Pinpoint the cell where the given text exists, returning its [x, y] midpoint coordinate. 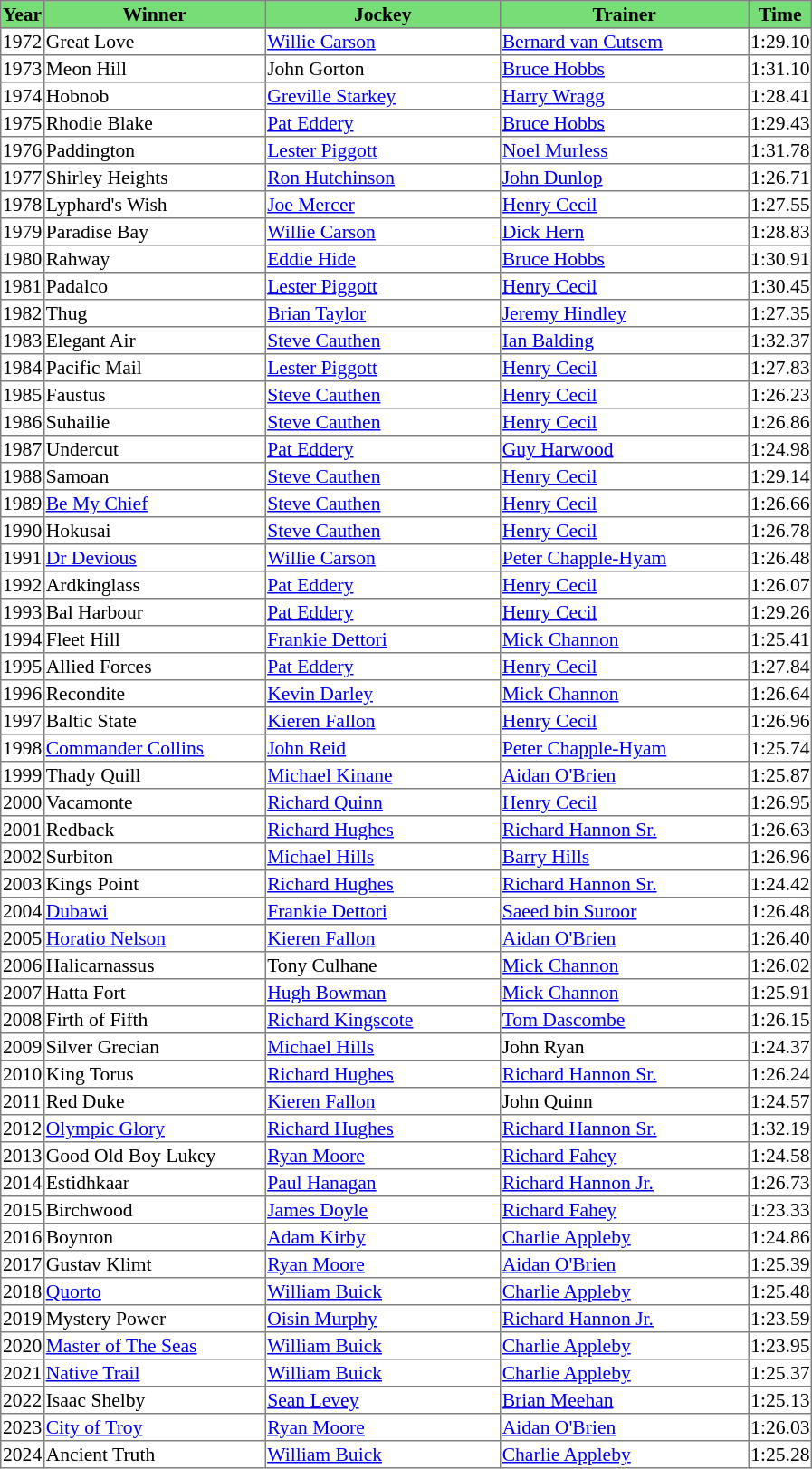
1972 [23, 42]
1:26.66 [780, 504]
Horatio Nelson [154, 938]
1:25.91 [780, 993]
1:24.86 [780, 1237]
Guy Harwood [624, 449]
1:29.14 [780, 476]
Undercut [154, 449]
1:31.78 [780, 150]
Redback [154, 830]
Dick Hern [624, 232]
Ancient Truth [154, 1455]
2016 [23, 1237]
Silver Grecian [154, 1047]
2014 [23, 1183]
Bal Harbour [154, 612]
1:24.58 [780, 1156]
2005 [23, 938]
Baltic State [154, 721]
2022 [23, 1400]
1986 [23, 422]
Vacamonte [154, 802]
1:26.03 [780, 1427]
1:26.78 [780, 531]
1983 [23, 341]
Jockey [383, 14]
1982 [23, 313]
Eddie Hide [383, 259]
Barry Hills [624, 857]
Paradise Bay [154, 232]
Ardkinglass [154, 585]
Ian Balding [624, 341]
2013 [23, 1156]
1993 [23, 612]
Halicarnassus [154, 965]
Shirley Heights [154, 178]
1:29.43 [780, 123]
City of Troy [154, 1427]
1984 [23, 368]
1:28.83 [780, 232]
Allied Forces [154, 667]
Isaac Shelby [154, 1400]
Brian Taylor [383, 313]
1:26.86 [780, 422]
1987 [23, 449]
Sean Levey [383, 1400]
1:24.42 [780, 884]
2020 [23, 1346]
1:26.24 [780, 1074]
Kevin Darley [383, 694]
Red Duke [154, 1101]
Hatta Fort [154, 993]
Olympic Glory [154, 1128]
2012 [23, 1128]
Hobnob [154, 96]
1:32.19 [780, 1128]
2021 [23, 1373]
1977 [23, 178]
Elegant Air [154, 341]
John Quinn [624, 1101]
1:32.37 [780, 341]
Kings Point [154, 884]
Noel Murless [624, 150]
2023 [23, 1427]
2007 [23, 993]
1:30.45 [780, 286]
Boynton [154, 1237]
1994 [23, 639]
2009 [23, 1047]
1978 [23, 205]
Pacific Mail [154, 368]
Gustav Klimt [154, 1264]
Winner [154, 14]
2017 [23, 1264]
1985 [23, 395]
Suhailie [154, 422]
Tom Dascombe [624, 1020]
1998 [23, 748]
1996 [23, 694]
2006 [23, 965]
1:26.02 [780, 965]
King Torus [154, 1074]
1:26.07 [780, 585]
Recondite [154, 694]
2001 [23, 830]
1:25.48 [780, 1291]
1:31.10 [780, 69]
1990 [23, 531]
1975 [23, 123]
Native Trail [154, 1373]
Good Old Boy Lukey [154, 1156]
1:25.41 [780, 639]
Padalco [154, 286]
Dr Devious [154, 558]
1:23.95 [780, 1346]
1997 [23, 721]
2003 [23, 884]
Faustus [154, 395]
1991 [23, 558]
Thug [154, 313]
Master of The Seas [154, 1346]
1974 [23, 96]
Paul Hanagan [383, 1183]
Greville Starkey [383, 96]
Michael Kinane [383, 775]
2002 [23, 857]
Great Love [154, 42]
1:26.73 [780, 1183]
1988 [23, 476]
Surbiton [154, 857]
2019 [23, 1319]
1:27.83 [780, 368]
Richard Quinn [383, 802]
1979 [23, 232]
1992 [23, 585]
John Reid [383, 748]
Rhodie Blake [154, 123]
Thady Quill [154, 775]
Oisin Murphy [383, 1319]
John Dunlop [624, 178]
Hugh Bowman [383, 993]
Commander Collins [154, 748]
2010 [23, 1074]
Saeed bin Suroor [624, 911]
Dubawi [154, 911]
1:23.33 [780, 1210]
1:29.10 [780, 42]
John Ryan [624, 1047]
2000 [23, 802]
Jeremy Hindley [624, 313]
1:25.37 [780, 1373]
2008 [23, 1020]
1981 [23, 286]
1995 [23, 667]
2024 [23, 1455]
1:25.39 [780, 1264]
Paddington [154, 150]
1:26.40 [780, 938]
Estidhkaar [154, 1183]
1:26.23 [780, 395]
2018 [23, 1291]
1:26.63 [780, 830]
1:25.28 [780, 1455]
1:25.13 [780, 1400]
Samoan [154, 476]
1976 [23, 150]
Lyphard's Wish [154, 205]
1989 [23, 504]
Ron Hutchinson [383, 178]
2011 [23, 1101]
1:23.59 [780, 1319]
1:30.91 [780, 259]
2004 [23, 911]
Rahway [154, 259]
Fleet Hill [154, 639]
1980 [23, 259]
1:28.41 [780, 96]
John Gorton [383, 69]
1:27.55 [780, 205]
1973 [23, 69]
Year [23, 14]
Birchwood [154, 1210]
1:24.98 [780, 449]
James Doyle [383, 1210]
2015 [23, 1210]
Firth of Fifth [154, 1020]
Quorto [154, 1291]
Brian Meehan [624, 1400]
Richard Kingscote [383, 1020]
1:24.37 [780, 1047]
1999 [23, 775]
Tony Culhane [383, 965]
1:27.35 [780, 313]
Time [780, 14]
1:24.57 [780, 1101]
1:26.15 [780, 1020]
Trainer [624, 14]
1:26.71 [780, 178]
Be My Chief [154, 504]
1:26.64 [780, 694]
1:25.87 [780, 775]
Meon Hill [154, 69]
Mystery Power [154, 1319]
1:26.95 [780, 802]
1:29.26 [780, 612]
1:25.74 [780, 748]
Hokusai [154, 531]
Adam Kirby [383, 1237]
Bernard van Cutsem [624, 42]
Harry Wragg [624, 96]
1:27.84 [780, 667]
Joe Mercer [383, 205]
